Return (X, Y) of the center of cell containing provided text 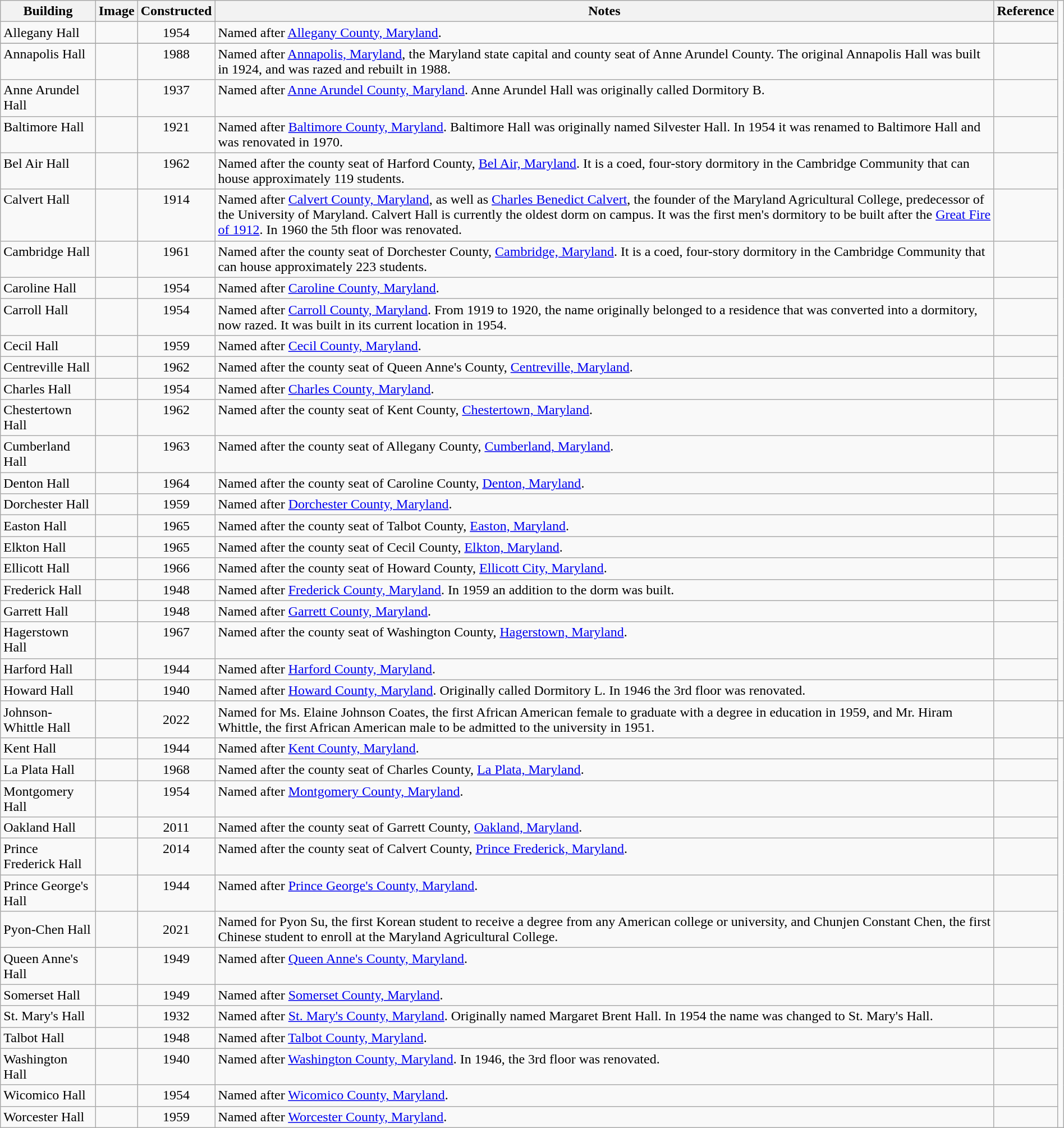
Constructed (176, 11)
Hagerstown Hall (48, 640)
Named after the county seat of Cecil County, Elkton, Maryland. (604, 547)
Calvert Hall (48, 215)
Named after the county seat of Allegany County, Cumberland, Maryland. (604, 455)
Named after Cecil County, Maryland. (604, 346)
Named after the county seat of Queen Anne's County, Centreville, Maryland. (604, 367)
Ellicott Hall (48, 568)
Pyon-Chen Hall (48, 929)
Named after the county seat of Garrett County, Oakland, Maryland. (604, 828)
Named after Garrett County, Maryland. (604, 611)
Cumberland Hall (48, 455)
Charles Hall (48, 389)
Centreville Hall (48, 367)
St. Mary's Hall (48, 1016)
Harford Hall (48, 669)
Named after the county seat of Talbot County, Easton, Maryland. (604, 526)
1968 (176, 769)
Named after the county seat of Charles County, La Plata, Maryland. (604, 769)
Named after Caroline County, Maryland. (604, 288)
Building (48, 11)
Named after Queen Anne's County, Maryland. (604, 966)
Dorchester Hall (48, 505)
Queen Anne's Hall (48, 966)
2022 (176, 719)
Chestertown Hall (48, 418)
Worcester Hall (48, 1117)
Named after Anne Arundel County, Maryland. Anne Arundel Hall was originally called Dormitory B. (604, 98)
Named after Harford County, Maryland. (604, 669)
Prince George's Hall (48, 893)
Carroll Hall (48, 317)
1937 (176, 98)
Named after Wicomico County, Maryland. (604, 1095)
Cambridge Hall (48, 259)
Named after Allegany County, Maryland. (604, 33)
Named after the county seat of Kent County, Chestertown, Maryland. (604, 418)
Caroline Hall (48, 288)
Named after Howard County, Maryland. Originally called Dormitory L. In 1946 the 3rd floor was renovated. (604, 690)
1964 (176, 483)
Annapolis Hall (48, 62)
Reference (1026, 11)
Named after Talbot County, Maryland. (604, 1038)
1967 (176, 640)
1914 (176, 215)
Named after the county seat of Howard County, Ellicott City, Maryland. (604, 568)
1988 (176, 62)
Named after the county seat of Caroline County, Denton, Maryland. (604, 483)
Anne Arundel Hall (48, 98)
Named after Washington County, Maryland. In 1946, the 3rd floor was renovated. (604, 1066)
Named after Kent County, Maryland. (604, 748)
Named after Somerset County, Maryland. (604, 995)
2011 (176, 828)
Talbot Hall (48, 1038)
Frederick Hall (48, 590)
Montgomery Hall (48, 798)
1932 (176, 1016)
Cecil Hall (48, 346)
Wicomico Hall (48, 1095)
Washington Hall (48, 1066)
Elkton Hall (48, 547)
Prince Frederick Hall (48, 856)
1961 (176, 259)
Named after Dorchester County, Maryland. (604, 505)
Baltimore Hall (48, 135)
Named after Frederick County, Maryland. In 1959 an addition to the dorm was built. (604, 590)
Named after Montgomery County, Maryland. (604, 798)
1966 (176, 568)
Named after Prince George's County, Maryland. (604, 893)
Oakland Hall (48, 828)
Named after the county seat of Calvert County, Prince Frederick, Maryland. (604, 856)
Denton Hall (48, 483)
Named after Worcester County, Maryland. (604, 1117)
Named after the county seat of Washington County, Hagerstown, Maryland. (604, 640)
Named after St. Mary's County, Maryland. Originally named Margaret Brent Hall. In 1954 the name was changed to St. Mary's Hall. (604, 1016)
1963 (176, 455)
Johnson-Whittle Hall (48, 719)
Allegany Hall (48, 33)
2021 (176, 929)
Somerset Hall (48, 995)
2014 (176, 856)
Image (117, 11)
Named after Charles County, Maryland. (604, 389)
Easton Hall (48, 526)
Kent Hall (48, 748)
Bel Air Hall (48, 171)
Howard Hall (48, 690)
1921 (176, 135)
Notes (604, 11)
Garrett Hall (48, 611)
La Plata Hall (48, 769)
